Pinpoint the cell where the given text exists, returning its (x, y) midpoint coordinate. 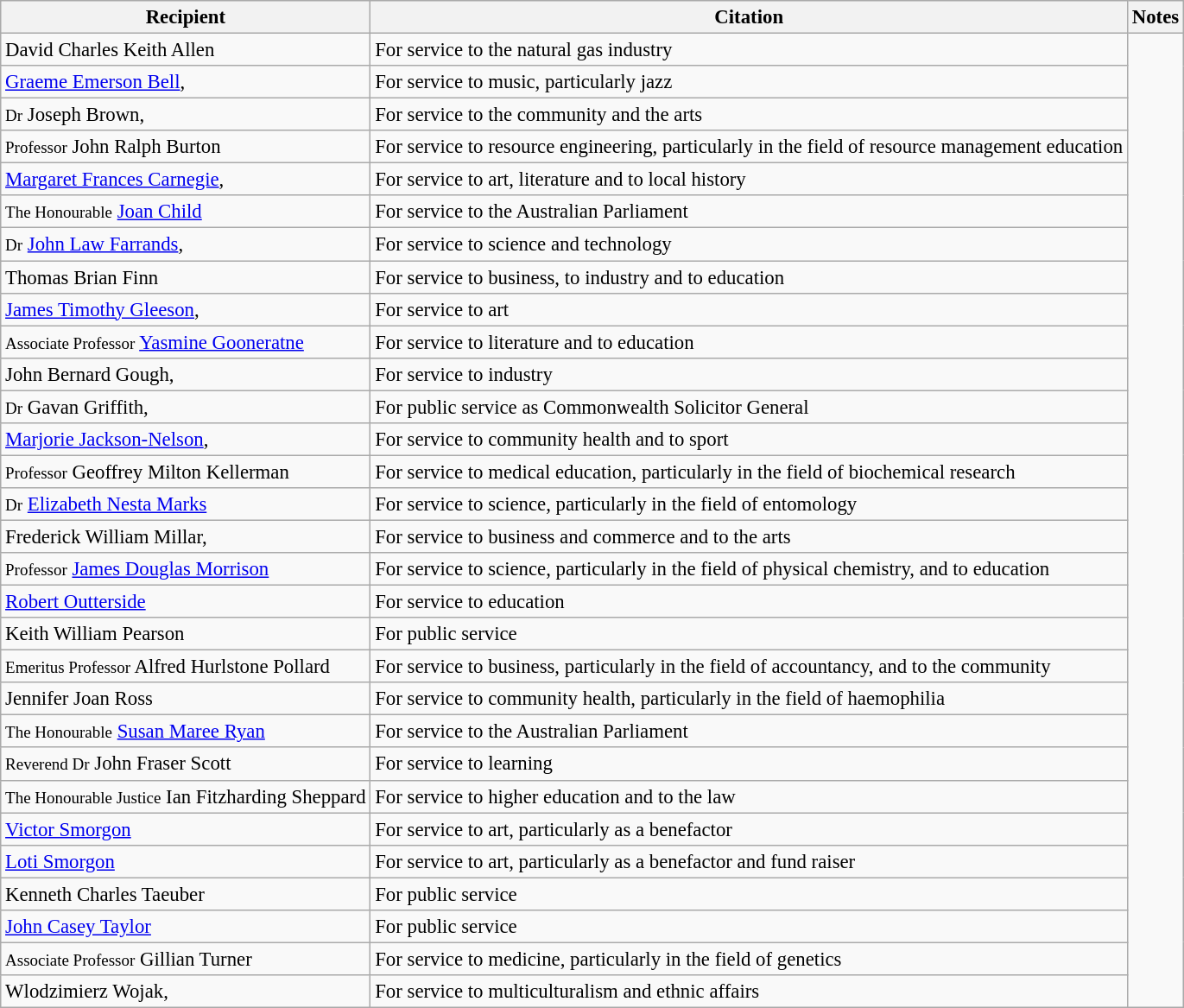
Frederick William Millar, (186, 536)
Jennifer Joan Ross (186, 699)
For service to business, particularly in the field of accountancy, and to the community (750, 667)
Dr Elizabeth Nesta Marks (186, 504)
Professor James Douglas Morrison (186, 569)
Associate Professor Yasmine Gooneratne (186, 342)
For service to medicine, particularly in the field of genetics (750, 959)
Victor Smorgon (186, 829)
For service to science, particularly in the field of entomology (750, 504)
For service to art (750, 309)
For service to multiculturalism and ethnic affairs (750, 992)
For service to art, particularly as a benefactor (750, 829)
Recipient (186, 17)
For service to community health, particularly in the field of haemophilia (750, 699)
For service to medical education, particularly in the field of biochemical research (750, 472)
Margaret Frances Carnegie, (186, 180)
For service to science and technology (750, 244)
The Honourable Susan Maree Ryan (186, 732)
For service to community health and to sport (750, 440)
For service to resource engineering, particularly in the field of resource management education (750, 147)
Professor John Ralph Burton (186, 147)
Reverend Dr John Fraser Scott (186, 764)
For service to art, literature and to local history (750, 180)
Citation (750, 17)
Emeritus Professor Alfred Hurlstone Pollard (186, 667)
For service to industry (750, 374)
Notes (1156, 17)
John Bernard Gough, (186, 374)
For service to science, particularly in the field of physical chemistry, and to education (750, 569)
For public service as Commonwealth Solicitor General (750, 407)
Robert Outterside (186, 602)
Dr John Law Farrands, (186, 244)
Loti Smorgon (186, 861)
Graeme Emerson Bell, (186, 82)
Dr Gavan Griffith, (186, 407)
Keith William Pearson (186, 634)
James Timothy Gleeson, (186, 309)
John Casey Taylor (186, 927)
Dr Joseph Brown, (186, 115)
For service to business, to industry and to education (750, 277)
For service to learning (750, 764)
For service to music, particularly jazz (750, 82)
Wlodzimierz Wojak, (186, 992)
Associate Professor Gillian Turner (186, 959)
Professor Geoffrey Milton Kellerman (186, 472)
Marjorie Jackson-Nelson, (186, 440)
The Honourable Justice Ian Fitzharding Sheppard (186, 796)
For service to literature and to education (750, 342)
For service to business and commerce and to the arts (750, 536)
For service to education (750, 602)
Thomas Brian Finn (186, 277)
David Charles Keith Allen (186, 50)
For service to the natural gas industry (750, 50)
For service to higher education and to the law (750, 796)
For service to the community and the arts (750, 115)
Kenneth Charles Taeuber (186, 894)
The Honourable Joan Child (186, 212)
For service to art, particularly as a benefactor and fund raiser (750, 861)
